Provide the (X, Y) coordinate of the cell's center where the given text is located.  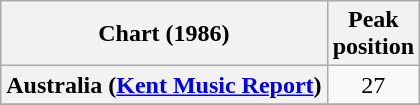
27 (373, 85)
Australia (Kent Music Report) (164, 85)
Peakposition (373, 34)
Chart (1986) (164, 34)
